Provide the (x, y) coordinate of the cell's center where the given text is located.  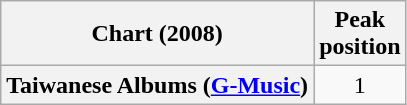
Chart (2008) (158, 34)
Peakposition (360, 34)
1 (360, 85)
Taiwanese Albums (G-Music) (158, 85)
